Provide the [x, y] coordinate of the cell's center where the given text is located.  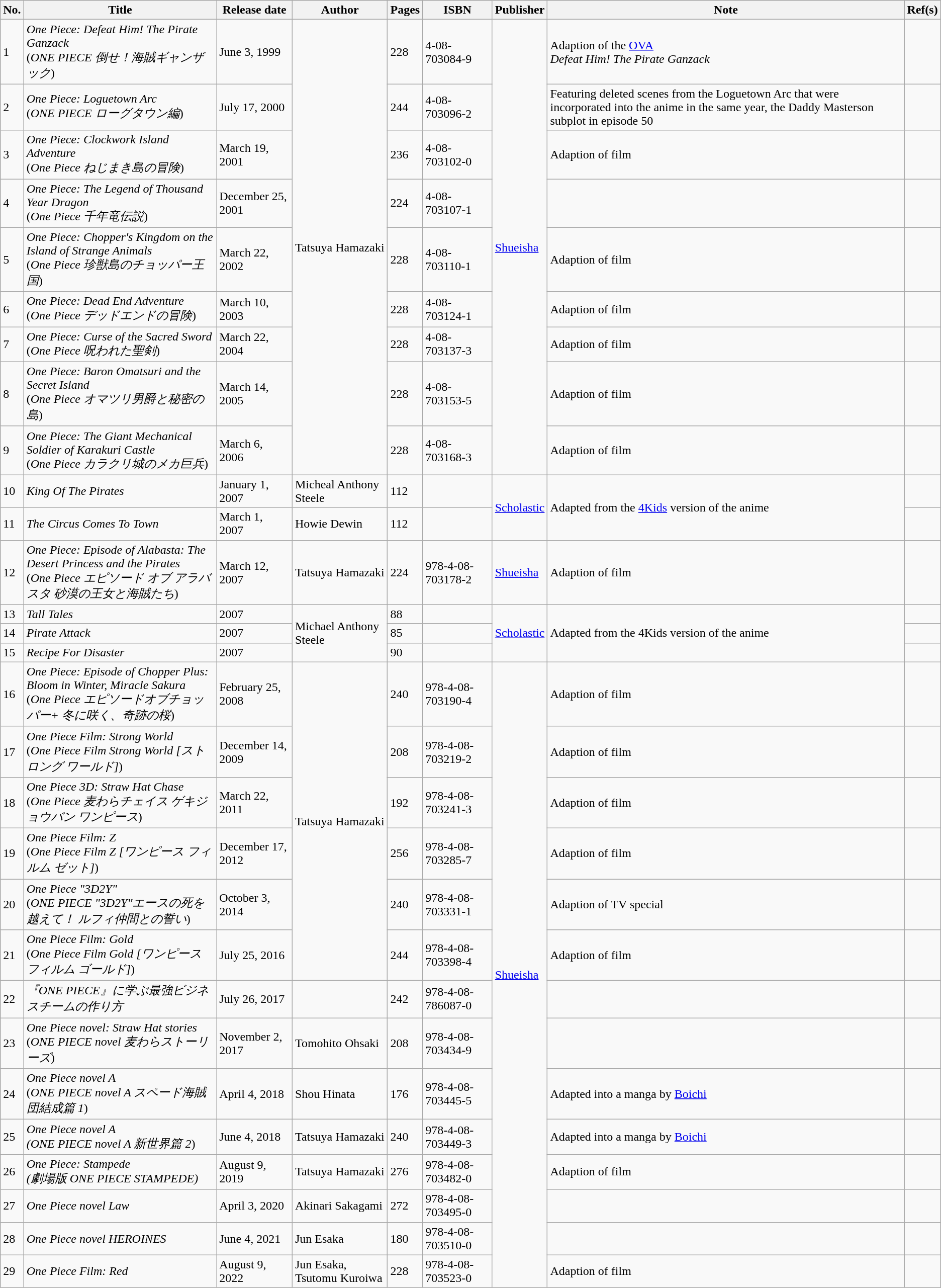
978-4-08-703241-3 [457, 803]
Title [120, 10]
10 [12, 491]
January 1, 2007 [254, 491]
March 22, 2004 [254, 345]
9 [12, 451]
4-08-703137-3 [457, 345]
88 [405, 614]
June 4, 2018 [254, 1137]
4-08-703084-9 [457, 52]
22 [12, 999]
4-08-703153-5 [457, 394]
14 [12, 633]
256 [405, 853]
90 [405, 652]
March 14, 2005 [254, 394]
Author [340, 10]
July 25, 2016 [254, 956]
Akinari Sakagami [340, 1206]
3 [12, 155]
21 [12, 956]
242 [405, 999]
July 17, 2000 [254, 107]
Jun Esaka [340, 1238]
11 [12, 524]
Featuring deleted scenes from the Loguetown Arc that were incorporated into the anime in the same year, the Daddy Masterson subplot in episode 50 [726, 107]
978-4-08-703285-7 [457, 853]
One Piece "3D2Y"(ONE PIECE "3D2Y"エースの死を越えて！ ルフィ仲間との誓い) [120, 904]
December 17, 2012 [254, 853]
March 22, 2002 [254, 260]
28 [12, 1238]
7 [12, 345]
978-4-08-703219-2 [457, 751]
March 12, 2007 [254, 572]
Adaption of TV special [726, 904]
One Piece: Chopper's Kingdom on the Island of Strange Animals(One Piece 珍獣島のチョッパー王国) [120, 260]
February 25, 2008 [254, 694]
One Piece Film: Z(One Piece Film Z [ワンピース フィルム ゼット]) [120, 853]
Note [726, 10]
One Piece novel A(ONE PIECE novel A スペード海賊団結成篇 1) [120, 1094]
25 [12, 1137]
March 6, 2006 [254, 451]
One Piece 3D: Straw Hat Chase(One Piece 麦わらチェイス ゲキジョウバン ワンピース) [120, 803]
23 [12, 1043]
12 [12, 572]
27 [12, 1206]
16 [12, 694]
Shou Hinata [340, 1094]
One Piece Film: Gold(One Piece Film Gold [ワンピース フィルム ゴールド]) [120, 956]
20 [12, 904]
978-4-08-786087-0 [457, 999]
July 26, 2017 [254, 999]
March 1, 2007 [254, 524]
King Of The Pirates [120, 491]
Pirate Attack [120, 633]
180 [405, 1238]
One Piece: The Legend of Thousand Year Dragon(One Piece 千年竜伝説) [120, 203]
March 10, 2003 [254, 309]
13 [12, 614]
One Piece: The Giant Mechanical Soldier of Karakuri Castle(One Piece カラクリ城のメカ巨兵) [120, 451]
978-4-08-703523-0 [457, 1271]
Pages [405, 10]
Micheal Anthony Steele [340, 491]
One Piece: Loguetown Arc(ONE PIECE ローグタウン編) [120, 107]
Howie Dewin [340, 524]
One Piece novel: Straw Hat stories(ONE PIECE novel 麦わらストーリーズ) [120, 1043]
No. [12, 10]
One Piece: Dead End Adventure(One Piece デッドエンドの冒険) [120, 309]
85 [405, 633]
978-4-08-703434-9 [457, 1043]
978-4-08-703449-3 [457, 1137]
29 [12, 1271]
18 [12, 803]
4 [12, 203]
19 [12, 853]
April 4, 2018 [254, 1094]
8 [12, 394]
One Piece novel Law [120, 1206]
Recipe For Disaster [120, 652]
4-08-703107-1 [457, 203]
One Piece: Defeat Him! The Pirate Ganzack(ONE PIECE 倒せ！海賊ギャンザック) [120, 52]
978-4-08-703331-1 [457, 904]
Publisher [520, 10]
Tomohito Ohsaki [340, 1043]
4-08-703110-1 [457, 260]
26 [12, 1172]
One Piece: Baron Omatsuri and the Secret Island(One Piece オマツリ男爵と秘密の島) [120, 394]
978-4-08-703398-4 [457, 956]
August 9, 2019 [254, 1172]
Adaption of the OVADefeat Him! The Pirate Ganzack [726, 52]
15 [12, 652]
17 [12, 751]
March 19, 2001 [254, 155]
One Piece: Episode of Alabasta: The Desert Princess and the Pirates(One Piece エピソード オブ アラバスタ 砂漠の王女と海賊たち) [120, 572]
4-08-703102-0 [457, 155]
April 3, 2020 [254, 1206]
November 2, 2017 [254, 1043]
978-4-08-703445-5 [457, 1094]
One Piece Film: Strong World(One Piece Film Strong World [ストロング ワールド]) [120, 751]
October 3, 2014 [254, 904]
4-08-703124-1 [457, 309]
One Piece: Clockwork Island Adventure(One Piece ねじまき島の冒険) [120, 155]
Ref(s) [922, 10]
The Circus Comes To Town [120, 524]
One Piece: Curse of the Sacred Sword(One Piece 呪われた聖剣) [120, 345]
One Piece Film: Red [120, 1271]
One Piece novel A(ONE PIECE novel A 新世界篇 2) [120, 1137]
June 3, 1999 [254, 52]
One Piece novel HEROINES [120, 1238]
Tall Tales [120, 614]
June 4, 2021 [254, 1238]
236 [405, 155]
ISBN [457, 10]
December 14, 2009 [254, 751]
Release date [254, 10]
August 9, 2022 [254, 1271]
6 [12, 309]
2 [12, 107]
Michael Anthony Steele [340, 633]
978-4-08-703510-0 [457, 1238]
176 [405, 1094]
978-4-08-703482-0 [457, 1172]
4-08-703096-2 [457, 107]
Jun Esaka, Tsutomu Kuroiwa [340, 1271]
272 [405, 1206]
4-08-703168-3 [457, 451]
March 22, 2011 [254, 803]
978-4-08-703190-4 [457, 694]
978-4-08-703495-0 [457, 1206]
December 25, 2001 [254, 203]
1 [12, 52]
24 [12, 1094]
『ONE PIECE』に学ぶ最強ビジネスチームの作り方 [120, 999]
978-4-08-703178-2 [457, 572]
5 [12, 260]
One Piece: Episode of Chopper Plus: Bloom in Winter, Miracle Sakura(One Piece エピソードオブチョッパー+ 冬に咲く、奇跡の桜) [120, 694]
One Piece: Stampede(劇場版 ONE PIECE STAMPEDE) [120, 1172]
192 [405, 803]
276 [405, 1172]
